Find where the given text appears and provide that cell's center as (x, y) coordinate. 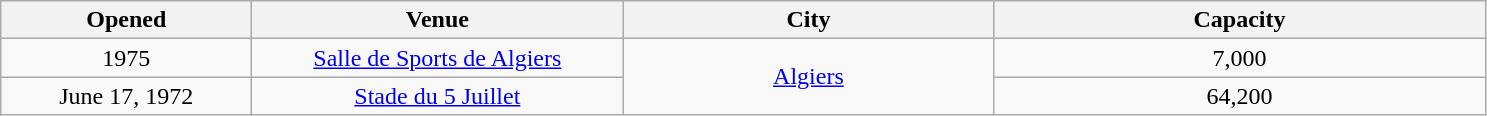
Salle de Sports de Algiers (438, 58)
Stade du 5 Juillet (438, 96)
June 17, 1972 (126, 96)
64,200 (1240, 96)
City (808, 20)
Opened (126, 20)
Capacity (1240, 20)
Venue (438, 20)
Algiers (808, 77)
7,000 (1240, 58)
1975 (126, 58)
